Search for the cell housing the specified text and yield its (X, Y) center coordinate. 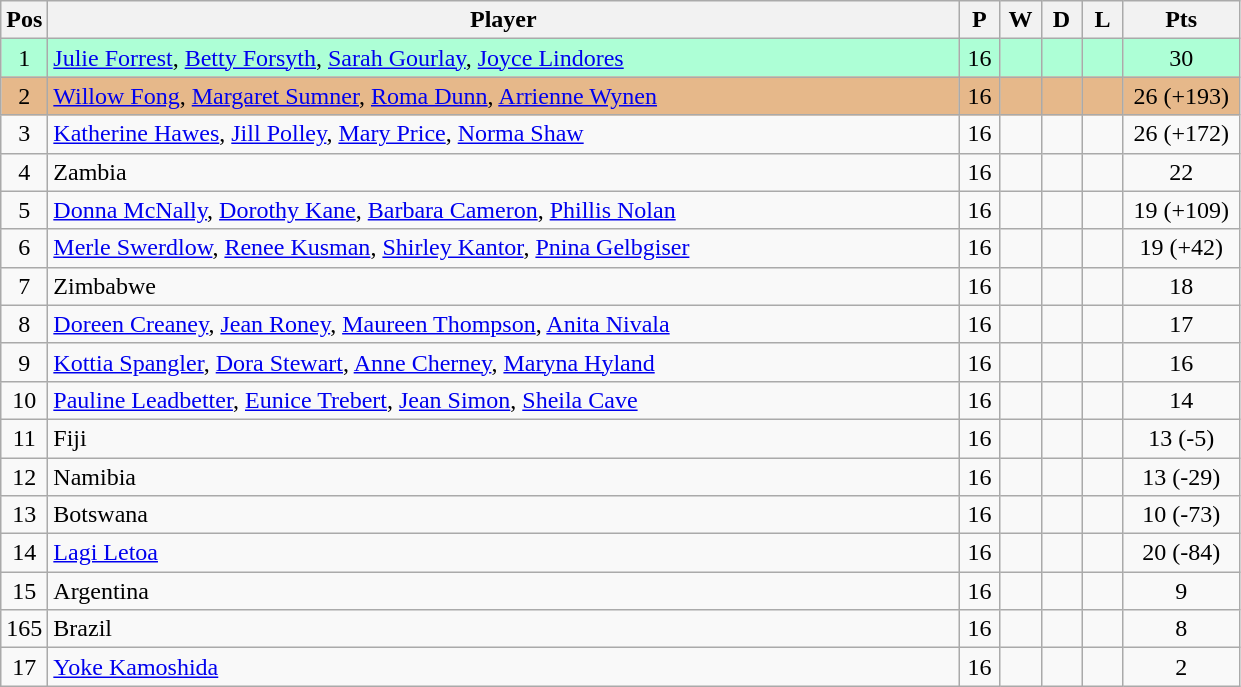
18 (1181, 286)
20 (-84) (1181, 553)
5 (24, 210)
Fiji (504, 438)
13 (24, 515)
Pos (24, 20)
Willow Fong, Margaret Sumner, Roma Dunn, Arrienne Wynen (504, 96)
13 (-5) (1181, 438)
Pauline Leadbetter, Eunice Trebert, Jean Simon, Sheila Cave (504, 400)
30 (1181, 58)
Player (504, 20)
W (1020, 20)
Kottia Spangler, Dora Stewart, Anne Cherney, Maryna Hyland (504, 362)
19 (+42) (1181, 248)
Donna McNally, Dorothy Kane, Barbara Cameron, Phillis Nolan (504, 210)
Zimbabwe (504, 286)
10 (-73) (1181, 515)
Botswana (504, 515)
Brazil (504, 629)
13 (-29) (1181, 477)
19 (+109) (1181, 210)
7 (24, 286)
12 (24, 477)
P (980, 20)
Katherine Hawes, Jill Polley, Mary Price, Norma Shaw (504, 134)
Yoke Kamoshida (504, 667)
22 (1181, 172)
Pts (1181, 20)
Namibia (504, 477)
D (1062, 20)
4 (24, 172)
26 (+172) (1181, 134)
11 (24, 438)
Doreen Creaney, Jean Roney, Maureen Thompson, Anita Nivala (504, 324)
Argentina (504, 591)
6 (24, 248)
L (1102, 20)
Julie Forrest, Betty Forsyth, Sarah Gourlay, Joyce Lindores (504, 58)
10 (24, 400)
3 (24, 134)
Merle Swerdlow, Renee Kusman, Shirley Kantor, Pnina Gelbgiser (504, 248)
1 (24, 58)
26 (+193) (1181, 96)
Lagi Letoa (504, 553)
15 (24, 591)
Zambia (504, 172)
165 (24, 629)
